Return the [X, Y] coordinate for the center point of the cell that contains the specified text.  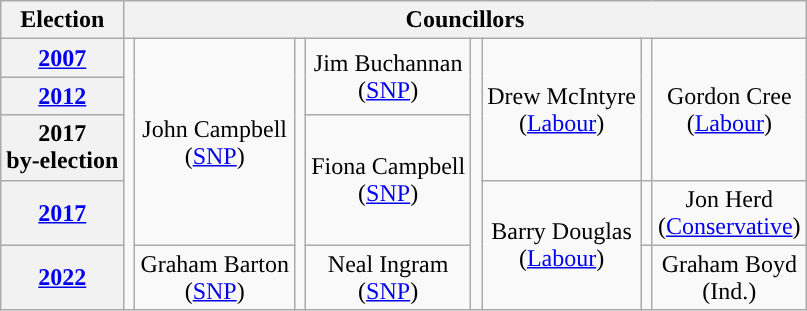
Gordon Cree(Labour) [729, 110]
Neal Ingram(SNP) [388, 278]
2017 [62, 212]
Graham Barton(SNP) [215, 278]
Councillors [465, 20]
2012 [62, 96]
John Campbell(SNP) [215, 142]
Barry Douglas(Labour) [562, 245]
Jon Herd(Conservative) [729, 212]
Fiona Campbell(SNP) [388, 180]
2017by-election [62, 148]
Graham Boyd(Ind.) [729, 278]
2022 [62, 278]
Jim Buchannan(SNP) [388, 77]
Drew McIntyre(Labour) [562, 110]
2007 [62, 58]
Election [62, 20]
